Locate the cell with the specified text and output its [X, Y] center coordinate. 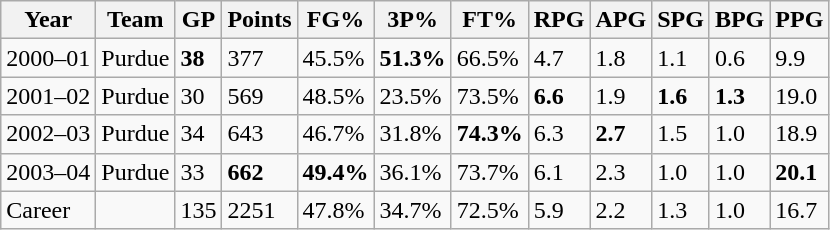
38 [198, 58]
30 [198, 96]
FT% [490, 20]
19.0 [800, 96]
377 [260, 58]
2002–03 [48, 134]
9.9 [800, 58]
0.6 [739, 58]
Career [48, 210]
2001–02 [48, 96]
GP [198, 20]
643 [260, 134]
74.3% [490, 134]
5.9 [559, 210]
2.7 [621, 134]
2.2 [621, 210]
RPG [559, 20]
20.1 [800, 172]
6.6 [559, 96]
2000–01 [48, 58]
18.9 [800, 134]
72.5% [490, 210]
1.9 [621, 96]
34 [198, 134]
135 [198, 210]
1.6 [681, 96]
46.7% [336, 134]
662 [260, 172]
73.7% [490, 172]
66.5% [490, 58]
1.5 [681, 134]
BPG [739, 20]
2251 [260, 210]
Year [48, 20]
3P% [412, 20]
Points [260, 20]
1.1 [681, 58]
PPG [800, 20]
SPG [681, 20]
36.1% [412, 172]
FG% [336, 20]
2003–04 [48, 172]
16.7 [800, 210]
Team [136, 20]
1.8 [621, 58]
48.5% [336, 96]
47.8% [336, 210]
31.8% [412, 134]
33 [198, 172]
51.3% [412, 58]
6.1 [559, 172]
23.5% [412, 96]
6.3 [559, 134]
34.7% [412, 210]
4.7 [559, 58]
2.3 [621, 172]
45.5% [336, 58]
569 [260, 96]
49.4% [336, 172]
APG [621, 20]
73.5% [490, 96]
